Find where the given text appears and provide that cell's center as (x, y) coordinate. 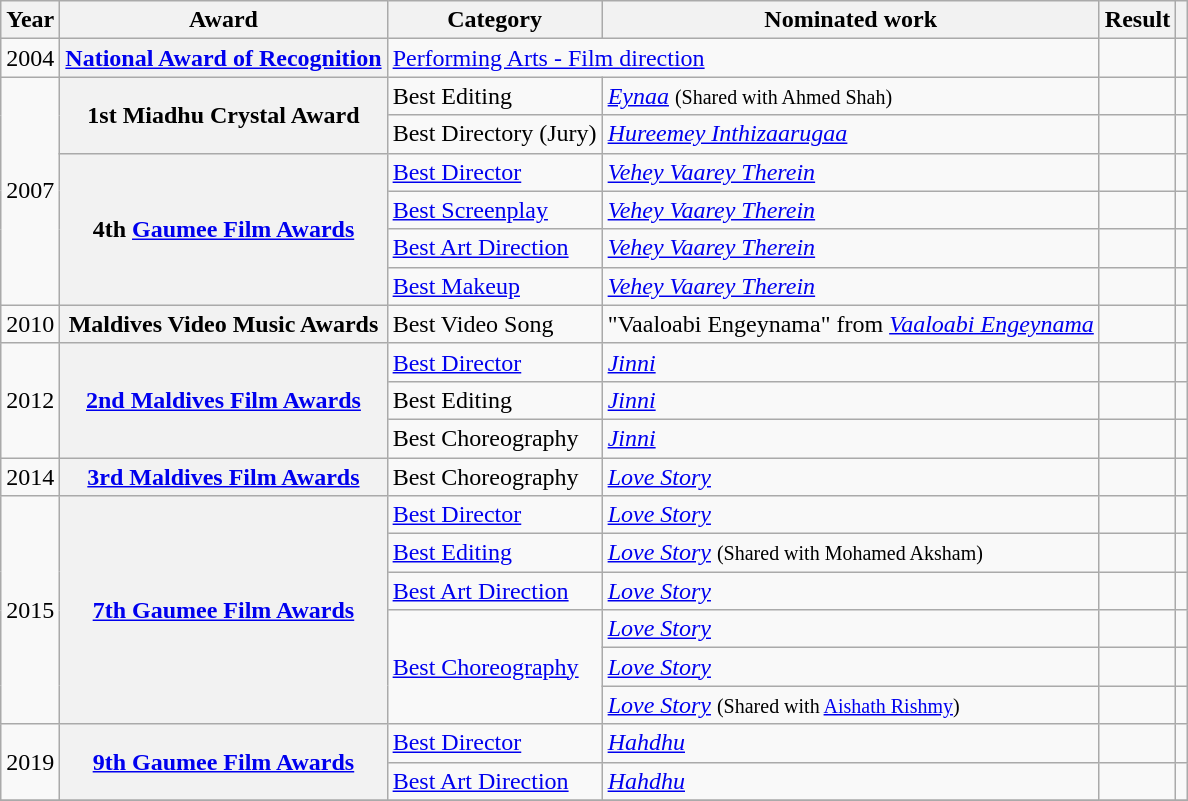
Eynaa (Shared with Ahmed Shah) (850, 96)
Category (494, 20)
Best Video Song (494, 324)
2010 (30, 324)
"Vaaloabi Engeynama" from Vaaloabi Engeynama (850, 324)
4th Gaumee Film Awards (224, 229)
2012 (30, 400)
2007 (30, 191)
Love Story (Shared with Mohamed Aksham) (850, 553)
Award (224, 20)
Hureemey Inthizaarugaa (850, 134)
Best Screenplay (494, 210)
National Award of Recognition (224, 58)
2nd Maldives Film Awards (224, 400)
Love Story (Shared with Aishath Rishmy) (850, 705)
3rd Maldives Film Awards (224, 477)
7th Gaumee Film Awards (224, 610)
2015 (30, 610)
Year (30, 20)
2014 (30, 477)
1st Miadhu Crystal Award (224, 115)
Best Makeup (494, 286)
Maldives Video Music Awards (224, 324)
Result (1137, 20)
2004 (30, 58)
2019 (30, 762)
Best Directory (Jury) (494, 134)
Nominated work (850, 20)
Performing Arts - Film direction (743, 58)
9th Gaumee Film Awards (224, 762)
